Provide the (X, Y) coordinate of the cell's center where the given text is located.  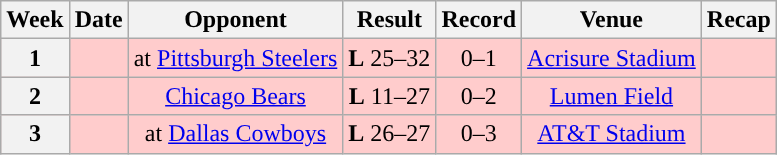
0–3 (479, 134)
at Pittsburgh Steelers (236, 58)
Record (479, 20)
2 (35, 96)
at Dallas Cowboys (236, 134)
Acrisure Stadium (612, 58)
3 (35, 134)
Date (98, 20)
L 25–32 (390, 58)
Recap (738, 20)
Chicago Bears (236, 96)
L 26–27 (390, 134)
L 11–27 (390, 96)
Opponent (236, 20)
Week (35, 20)
Result (390, 20)
0–2 (479, 96)
0–1 (479, 58)
Lumen Field (612, 96)
Venue (612, 20)
AT&T Stadium (612, 134)
1 (35, 58)
